Capture the cell that displays the provided text and extract its (X, Y) central coordinate. 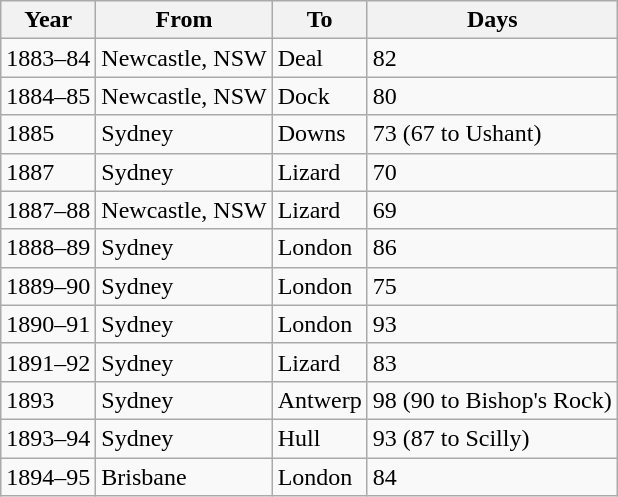
1887–88 (48, 210)
83 (492, 362)
1888–89 (48, 248)
75 (492, 286)
1894–95 (48, 477)
93 (87 to Scilly) (492, 438)
To (320, 20)
Downs (320, 134)
69 (492, 210)
1887 (48, 172)
73 (67 to Ushant) (492, 134)
Deal (320, 58)
1883–84 (48, 58)
From (184, 20)
82 (492, 58)
1889–90 (48, 286)
1885 (48, 134)
86 (492, 248)
Brisbane (184, 477)
93 (492, 324)
1890–91 (48, 324)
84 (492, 477)
Hull (320, 438)
1893–94 (48, 438)
98 (90 to Bishop's Rock) (492, 400)
80 (492, 96)
70 (492, 172)
Days (492, 20)
Dock (320, 96)
1893 (48, 400)
Year (48, 20)
Antwerp (320, 400)
1884–85 (48, 96)
1891–92 (48, 362)
